For the text-containing cell, return its midpoint in [X, Y] coordinate format. 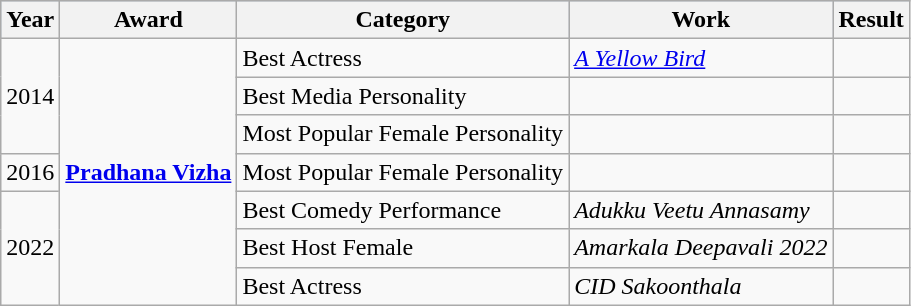
Best Media Personality [403, 96]
2014 [30, 96]
Best Comedy Performance [403, 210]
Year [30, 20]
Amarkala Deepavali 2022 [701, 248]
Adukku Veetu Annasamy [701, 210]
Result [871, 20]
2016 [30, 172]
Best Host Female [403, 248]
CID Sakoonthala [701, 286]
Work [701, 20]
Category [403, 20]
Pradhana Vizha [148, 172]
Award [148, 20]
2022 [30, 248]
A Yellow Bird [701, 58]
